For the text-containing cell, return its midpoint in (X, Y) coordinate format. 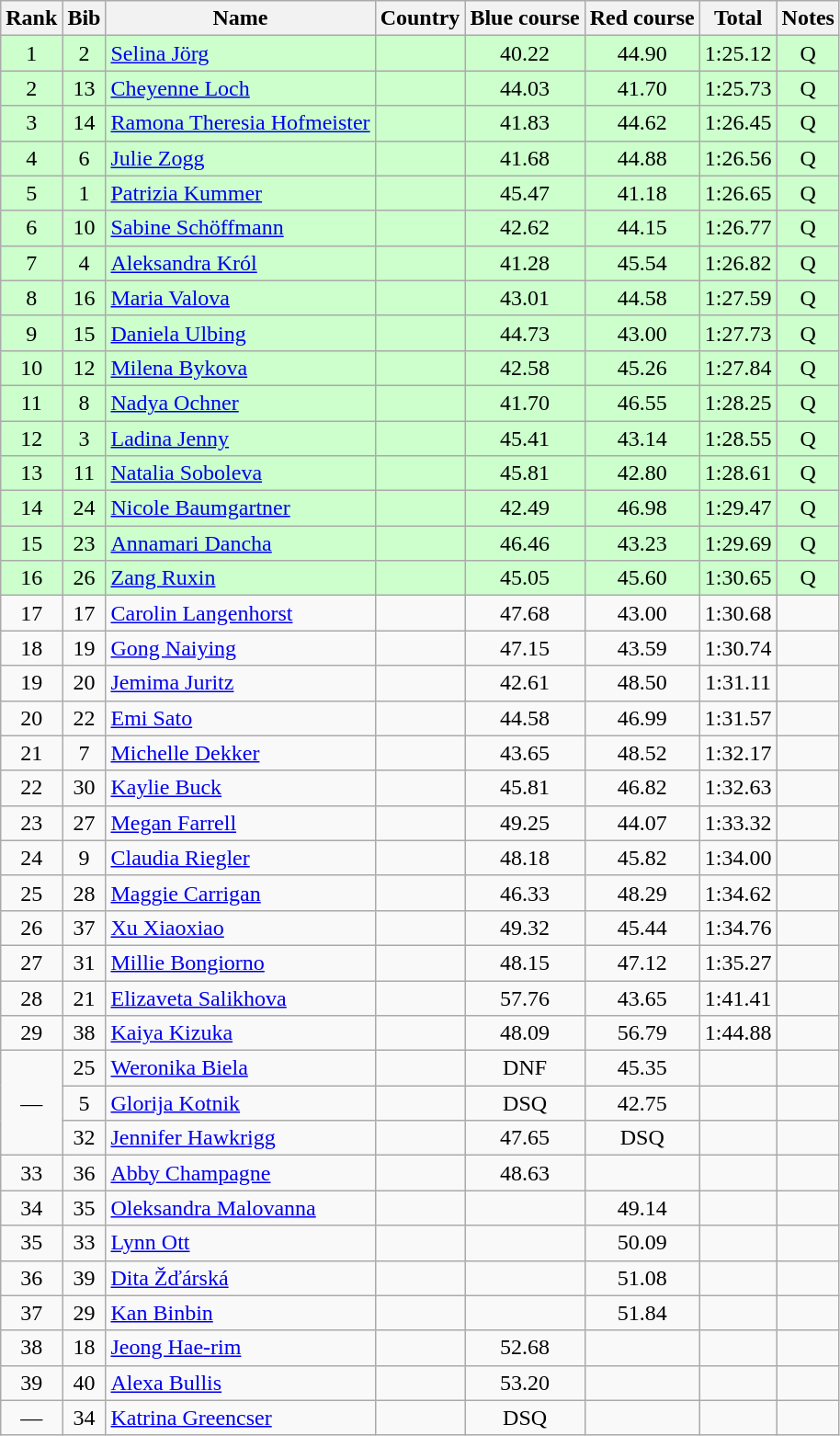
50.09 (641, 1243)
45.41 (525, 439)
1:32.63 (738, 788)
1:30.74 (738, 648)
44.73 (525, 333)
Carolin Langenhorst (241, 613)
1:34.62 (738, 893)
1:31.57 (738, 718)
Kaylie Buck (241, 788)
Nicole Baumgartner (241, 508)
Maggie Carrigan (241, 893)
1:27.59 (738, 298)
45.47 (525, 193)
49.14 (641, 1208)
Weronika Biela (241, 1068)
1:30.68 (738, 613)
Jeong Hae-rim (241, 1348)
Michelle Dekker (241, 753)
41.83 (525, 123)
51.84 (641, 1313)
Patrizia Kummer (241, 193)
46.55 (641, 403)
Oleksandra Malovanna (241, 1208)
44.07 (641, 823)
47.68 (525, 613)
40 (85, 1383)
1:44.88 (738, 1033)
45.35 (641, 1068)
43.23 (641, 543)
48.50 (641, 683)
44.15 (641, 228)
1:27.73 (738, 333)
Bib (85, 18)
1:29.69 (738, 543)
47.65 (525, 1138)
45.05 (525, 578)
1:34.76 (738, 928)
44.62 (641, 123)
47.15 (525, 648)
41.28 (525, 263)
DNF (525, 1068)
51.08 (641, 1278)
Jennifer Hawkrigg (241, 1138)
46.33 (525, 893)
1:25.12 (738, 53)
44.88 (641, 158)
1:26.82 (738, 263)
Maria Valova (241, 298)
43.14 (641, 439)
57.76 (525, 997)
48.52 (641, 753)
48.09 (525, 1033)
Claudia Riegler (241, 858)
1:26.45 (738, 123)
1:35.27 (738, 963)
42.80 (641, 473)
53.20 (525, 1383)
1:26.65 (738, 193)
Name (241, 18)
Kan Binbin (241, 1313)
47.12 (641, 963)
Glorija Kotnik (241, 1103)
1:41.41 (738, 997)
40.22 (525, 53)
49.32 (525, 928)
1:27.84 (738, 368)
46.82 (641, 788)
46.46 (525, 543)
45.44 (641, 928)
Milena Bykova (241, 368)
Ladina Jenny (241, 439)
1:34.00 (738, 858)
Emi Sato (241, 718)
Alexa Bullis (241, 1383)
Annamari Dancha (241, 543)
Total (738, 18)
Julie Zogg (241, 158)
46.98 (641, 508)
56.79 (641, 1033)
46.99 (641, 718)
1:32.17 (738, 753)
Elizaveta Salikhova (241, 997)
44.90 (641, 53)
1:28.61 (738, 473)
Selina Jörg (241, 53)
44.03 (525, 88)
1:30.65 (738, 578)
Xu Xiaoxiao (241, 928)
Aleksandra Król (241, 263)
Lynn Ott (241, 1243)
1:28.55 (738, 439)
Blue course (525, 18)
Red course (641, 18)
Natalia Soboleva (241, 473)
41.18 (641, 193)
45.26 (641, 368)
1:29.47 (738, 508)
1:26.77 (738, 228)
1:31.11 (738, 683)
49.25 (525, 823)
Megan Farrell (241, 823)
42.58 (525, 368)
Abby Champagne (241, 1173)
48.18 (525, 858)
42.49 (525, 508)
42.75 (641, 1103)
42.62 (525, 228)
Nadya Ochner (241, 403)
1:25.73 (738, 88)
42.61 (525, 683)
48.29 (641, 893)
Country (420, 18)
Millie Bongiorno (241, 963)
Rank (31, 18)
Cheyenne Loch (241, 88)
48.15 (525, 963)
45.82 (641, 858)
45.54 (641, 263)
Dita Žďárská (241, 1278)
30 (85, 788)
Gong Naiying (241, 648)
45.60 (641, 578)
48.63 (525, 1173)
Kaiya Kizuka (241, 1033)
41.68 (525, 158)
52.68 (525, 1348)
1:26.56 (738, 158)
Zang Ruxin (241, 578)
31 (85, 963)
Katrina Greencser (241, 1418)
Ramona Theresia Hofmeister (241, 123)
32 (85, 1138)
43.01 (525, 298)
Jemima Juritz (241, 683)
Daniela Ulbing (241, 333)
1:28.25 (738, 403)
Notes (808, 18)
1:33.32 (738, 823)
43.59 (641, 648)
Sabine Schöffmann (241, 228)
